Detect which cell encompasses the target text, then output its [X, Y] center coordinate. 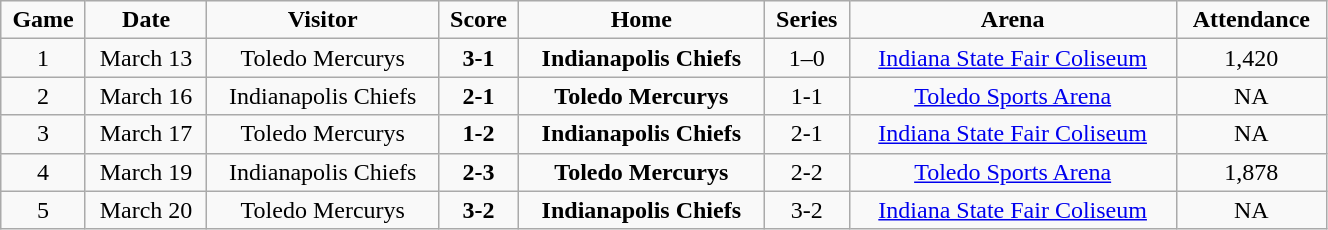
March 13 [146, 58]
5 [44, 210]
Attendance [1251, 20]
March 20 [146, 210]
4 [44, 172]
1 [44, 58]
Date [146, 20]
3-1 [478, 58]
1,878 [1251, 172]
Score [478, 20]
Game [44, 20]
2 [44, 96]
Series [806, 20]
2-3 [478, 172]
1–0 [806, 58]
1-1 [806, 96]
March 17 [146, 134]
Home [641, 20]
3 [44, 134]
March 16 [146, 96]
1,420 [1251, 58]
1-2 [478, 134]
2-2 [806, 172]
Visitor [323, 20]
March 19 [146, 172]
Arena [1012, 20]
